Determine the [X, Y] coordinate at the center of the cell enclosing the given text.  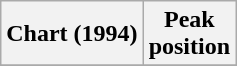
Chart (1994) [72, 34]
Peakposition [189, 34]
